Provide the (X, Y) coordinate of the cell's center where the given text is located.  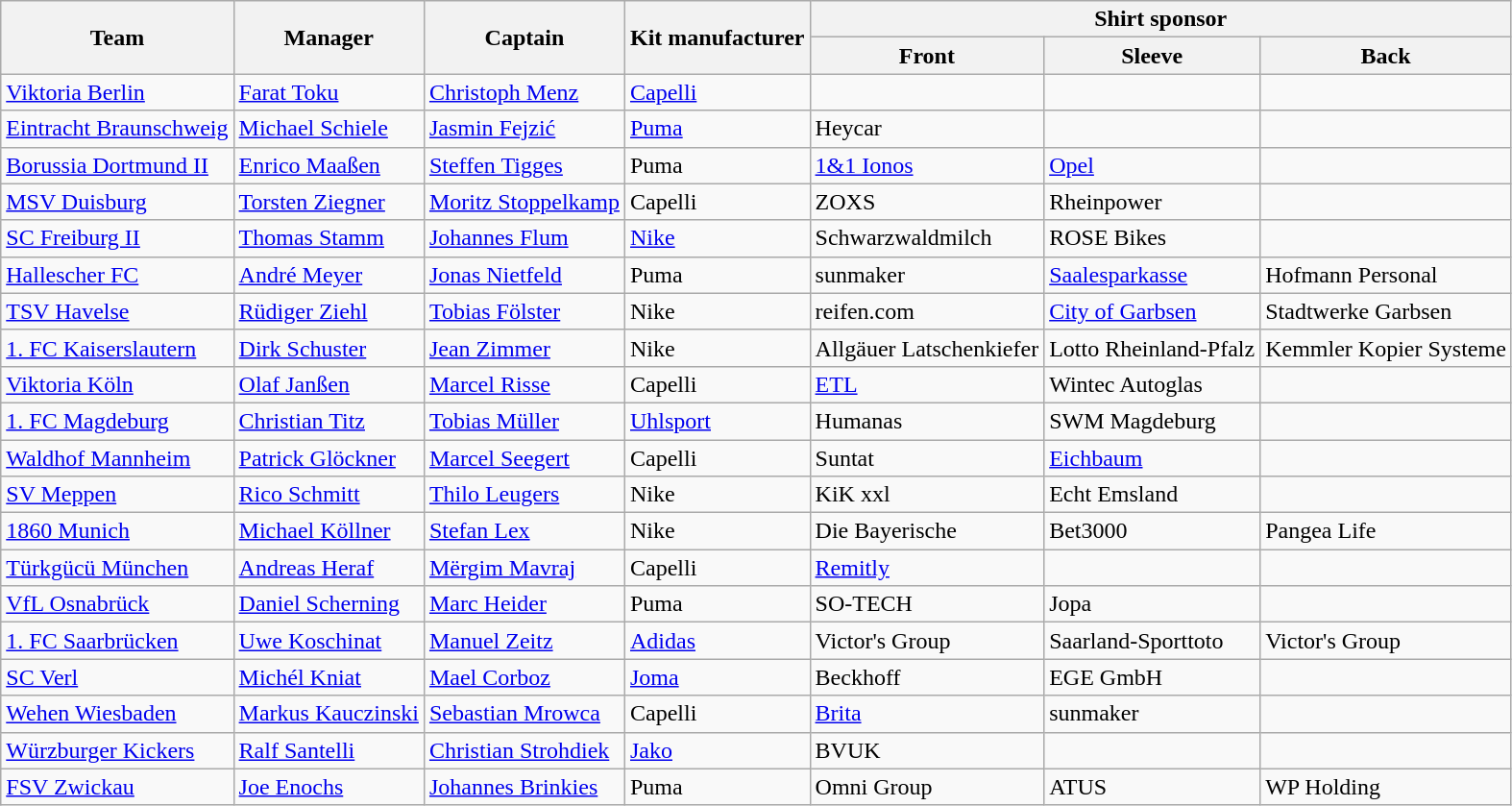
Johannes Brinkies (524, 787)
Brita (927, 714)
Hallescher FC (117, 275)
KiK xxl (927, 495)
Thilo Leugers (524, 495)
Patrick Glöckner (329, 458)
Jean Zimmer (524, 348)
Viktoria Köln (117, 384)
Michael Schiele (329, 129)
Hofmann Personal (1386, 275)
Front (927, 56)
Uwe Koschinat (329, 641)
Torsten Ziegner (329, 202)
BVUK (927, 750)
Jopa (1153, 604)
ZOXS (927, 202)
Marcel Risse (524, 384)
Daniel Scherning (329, 604)
SWM Magdeburg (1153, 421)
1. FC Saarbrücken (117, 641)
Farat Toku (329, 92)
Kemmler Kopier Systeme (1386, 348)
Bet3000 (1153, 531)
Olaf Janßen (329, 384)
Humanas (927, 421)
Markus Kauczinski (329, 714)
Jonas Nietfeld (524, 275)
Sebastian Mrowca (524, 714)
Mërgim Mavraj (524, 568)
FSV Zwickau (117, 787)
Stadtwerke Garbsen (1386, 311)
Jasmin Fejzić (524, 129)
Remitly (927, 568)
ROSE Bikes (1153, 238)
SO-TECH (927, 604)
Tobias Fölster (524, 311)
Manuel Zeitz (524, 641)
1. FC Kaiserslautern (117, 348)
Ralf Santelli (329, 750)
Heycar (927, 129)
Shirt sponsor (1160, 19)
Borussia Dortmund II (117, 165)
Stefan Lex (524, 531)
SC Freiburg II (117, 238)
Omni Group (927, 787)
Johannes Flum (524, 238)
Wehen Wiesbaden (117, 714)
Joe Enochs (329, 787)
Schwarzwaldmilch (927, 238)
Team (117, 37)
SC Verl (117, 677)
Mael Corboz (524, 677)
Sleeve (1153, 56)
Eintracht Braunschweig (117, 129)
Tobias Müller (524, 421)
Pangea Life (1386, 531)
Rheinpower (1153, 202)
1. FC Magdeburg (117, 421)
Christian Titz (329, 421)
Uhlsport (717, 421)
Wintec Autoglas (1153, 384)
Viktoria Berlin (117, 92)
Joma (717, 677)
Christian Strohdiek (524, 750)
Michél Kniat (329, 677)
City of Garbsen (1153, 311)
Die Bayerische (927, 531)
Marcel Seegert (524, 458)
1&1 Ionos (927, 165)
Dirk Schuster (329, 348)
André Meyer (329, 275)
ATUS (1153, 787)
Kit manufacturer (717, 37)
Michael Köllner (329, 531)
Rico Schmitt (329, 495)
Suntat (927, 458)
Andreas Heraf (329, 568)
MSV Duisburg (117, 202)
Back (1386, 56)
Lotto Rheinland-Pfalz (1153, 348)
Würzburger Kickers (117, 750)
Captain (524, 37)
TSV Havelse (117, 311)
Rüdiger Ziehl (329, 311)
EGE GmbH (1153, 677)
Allgäuer Latschenkiefer (927, 348)
ETL (927, 384)
reifen.com (927, 311)
Waldhof Mannheim (117, 458)
Enrico Maaßen (329, 165)
Eichbaum (1153, 458)
1860 Munich (117, 531)
Jako (717, 750)
Steffen Tigges (524, 165)
VfL Osnabrück (117, 604)
Saarland-Sporttoto (1153, 641)
Adidas (717, 641)
Christoph Menz (524, 92)
Saalesparkasse (1153, 275)
SV Meppen (117, 495)
Opel (1153, 165)
Beckhoff (927, 677)
Manager (329, 37)
Marc Heider (524, 604)
Moritz Stoppelkamp (524, 202)
Thomas Stamm (329, 238)
WP Holding (1386, 787)
Türkgücü München (117, 568)
Echt Emsland (1153, 495)
